Search for the cell housing the specified text and yield its [x, y] center coordinate. 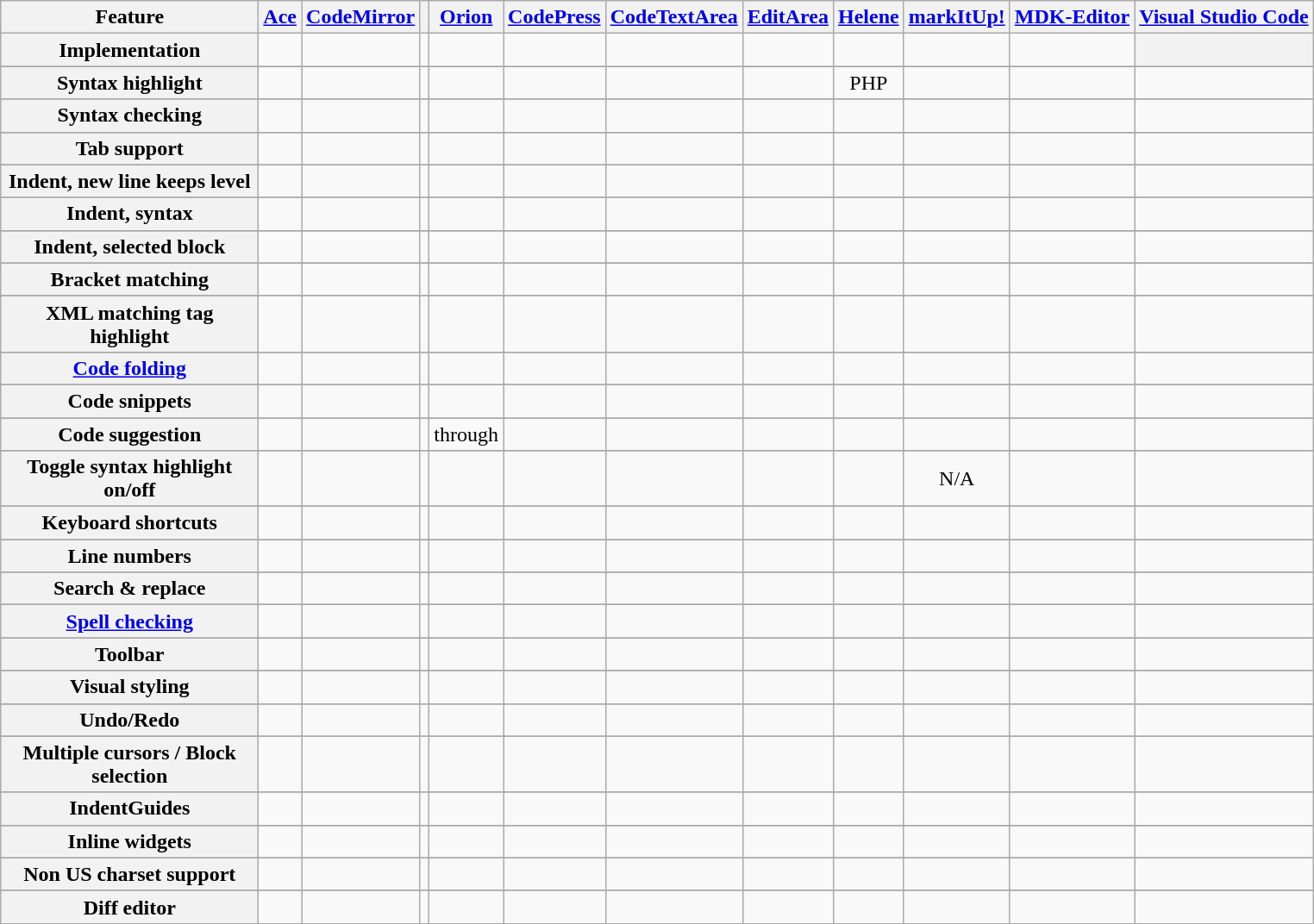
Implementation [129, 50]
Non US charset support [129, 874]
Toolbar [129, 654]
Search & replace [129, 589]
Feature [129, 17]
IndentGuides [129, 808]
CodeTextArea [674, 17]
Visual Studio Code [1224, 17]
Helene [869, 17]
Toggle syntax highlight on/off [129, 479]
Visual styling [129, 687]
Syntax highlight [129, 83]
Indent, selected block [129, 247]
CodePress [555, 17]
XML matching tag highlight [129, 324]
Undo/Redo [129, 720]
Ace [280, 17]
N/A [957, 479]
markItUp! [957, 17]
PHP [869, 83]
Spell checking [129, 621]
Tab support [129, 148]
MDK-Editor [1072, 17]
Code snippets [129, 401]
Code suggestion [129, 434]
Multiple cursors / Block selection [129, 764]
EditArea [788, 17]
Keyboard shortcuts [129, 523]
Indent, syntax [129, 214]
Code folding [129, 368]
CodeMirror [360, 17]
Orion [466, 17]
Line numbers [129, 556]
Indent, new line keeps level [129, 181]
through [466, 434]
Bracket matching [129, 279]
Diff editor [129, 907]
Syntax checking [129, 115]
Inline widgets [129, 841]
